For the text-containing cell, return its midpoint in (X, Y) coordinate format. 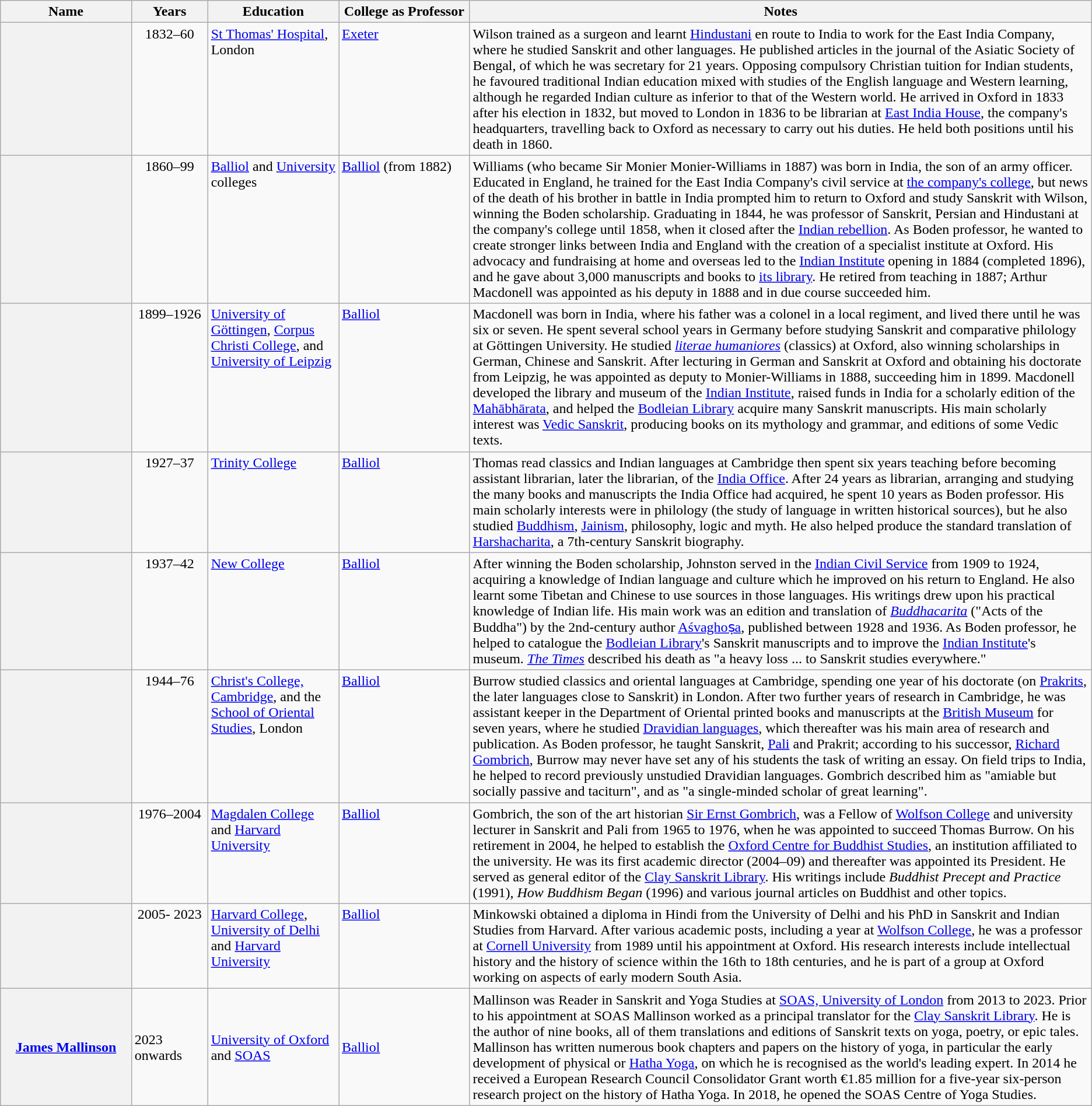
1937–42 (169, 611)
University of Göttingen, Corpus Christi College, and University of Leipzig (273, 377)
Trinity College (273, 502)
Name (66, 12)
Exeter (404, 89)
Education (273, 12)
1976–2004 (169, 853)
University of Oxford and SOAS (273, 1047)
2005- 2023 (169, 946)
Balliol and University colleges (273, 229)
St Thomas' Hospital, London (273, 89)
New College (273, 611)
Balliol (from 1882) (404, 229)
Notes (780, 12)
1944–76 (169, 736)
1899–1926 (169, 377)
2023 onwards (169, 1047)
Magdalen College and Harvard University (273, 853)
1832–60 (169, 89)
1860–99 (169, 229)
Christ's College, Cambridge, and the School of Oriental Studies, London (273, 736)
Years (169, 12)
College as Professor (404, 12)
1927–37 (169, 502)
James Mallinson (66, 1047)
Harvard College, University of Delhi and Harvard University (273, 946)
